For the text-containing cell, return its midpoint in (X, Y) coordinate format. 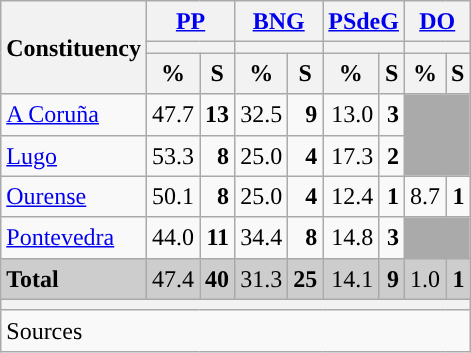
Lugo (74, 156)
Ourense (74, 196)
Pontevedra (74, 238)
32.5 (262, 114)
13 (218, 114)
53.3 (172, 156)
2 (392, 156)
PSdeG (364, 22)
1.0 (424, 278)
31.3 (262, 278)
PP (190, 22)
Sources (236, 330)
A Coruña (74, 114)
50.1 (172, 196)
25 (306, 278)
14.8 (351, 238)
47.7 (172, 114)
40 (218, 278)
11 (218, 238)
8.7 (424, 196)
Total (74, 278)
44.0 (172, 238)
12.4 (351, 196)
13.0 (351, 114)
Constituency (74, 48)
34.4 (262, 238)
14.1 (351, 278)
DO (436, 22)
BNG (279, 22)
47.4 (172, 278)
17.3 (351, 156)
